Identify which cell holds the provided text, then report its [X, Y] central coordinate. 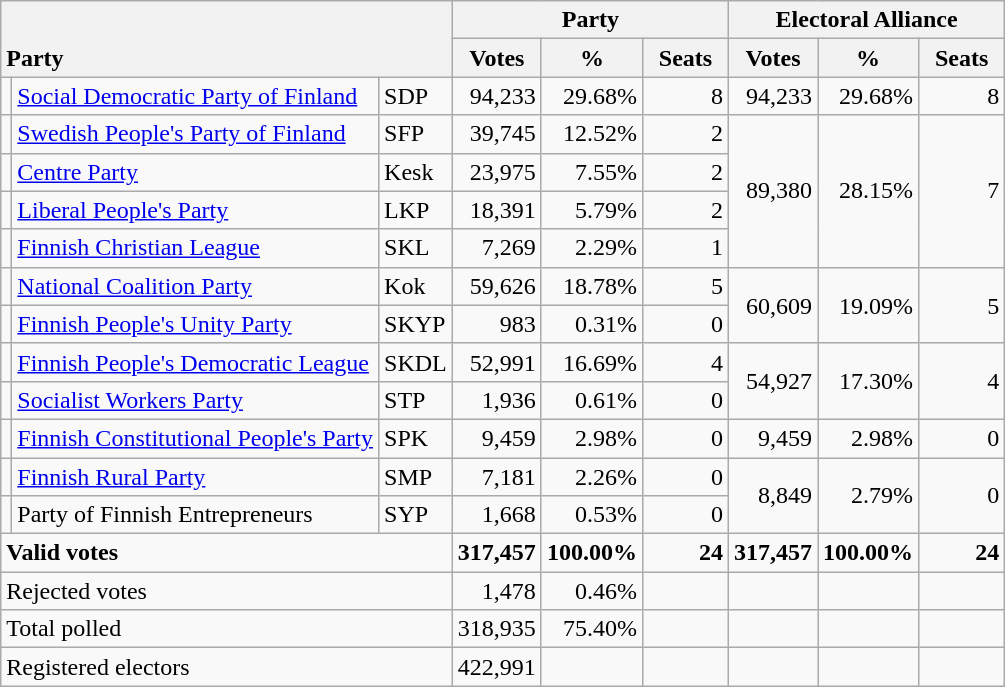
SKL [416, 248]
52,991 [496, 362]
7.55% [592, 172]
1,668 [496, 515]
0.31% [592, 324]
23,975 [496, 172]
Finnish Christian League [196, 248]
SFP [416, 134]
STP [416, 400]
1 [685, 248]
Finnish People's Democratic League [196, 362]
Registered electors [227, 667]
SKYP [416, 324]
National Coalition Party [196, 286]
5.79% [592, 210]
17.30% [868, 381]
19.09% [868, 305]
54,927 [772, 381]
8,849 [772, 496]
Kesk [416, 172]
SDP [416, 96]
Social Democratic Party of Finland [196, 96]
Swedish People's Party of Finland [196, 134]
Total polled [227, 629]
SPK [416, 438]
18,391 [496, 210]
983 [496, 324]
0.61% [592, 400]
16.69% [592, 362]
28.15% [868, 191]
Socialist Workers Party [196, 400]
SKDL [416, 362]
Liberal People's Party [196, 210]
1,478 [496, 591]
60,609 [772, 305]
2.29% [592, 248]
89,380 [772, 191]
SYP [416, 515]
Electoral Alliance [866, 20]
Centre Party [196, 172]
7,269 [496, 248]
75.40% [592, 629]
1,936 [496, 400]
422,991 [496, 667]
7 [962, 191]
0.53% [592, 515]
7,181 [496, 477]
2.26% [592, 477]
Finnish Rural Party [196, 477]
SMP [416, 477]
Rejected votes [227, 591]
Valid votes [227, 553]
18.78% [592, 286]
12.52% [592, 134]
0.46% [592, 591]
Finnish People's Unity Party [196, 324]
Party of Finnish Entrepreneurs [196, 515]
59,626 [496, 286]
39,745 [496, 134]
Kok [416, 286]
2.79% [868, 496]
318,935 [496, 629]
Finnish Constitutional People's Party [196, 438]
LKP [416, 210]
